Return (x, y) of the center of cell containing provided text 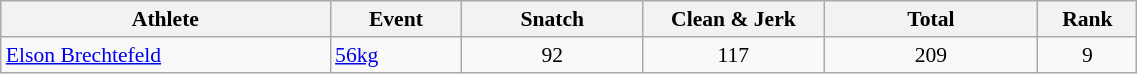
56kg (396, 55)
Snatch (552, 19)
117 (734, 55)
Total (931, 19)
Rank (1088, 19)
92 (552, 55)
Athlete (166, 19)
209 (931, 55)
9 (1088, 55)
Event (396, 19)
Elson Brechtefeld (166, 55)
Clean & Jerk (734, 19)
